Provide the (X, Y) coordinate of the cell's center where the given text is located.  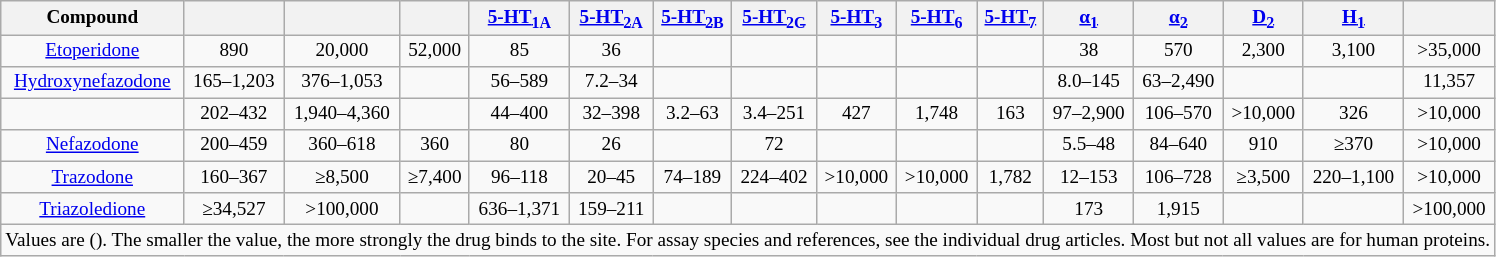
52,000 (434, 51)
1,782 (1010, 177)
2,300 (1263, 51)
427 (856, 114)
5-HT2B (692, 18)
96–118 (519, 177)
Compound (92, 18)
326 (1353, 114)
165–1,203 (234, 82)
≥3,500 (1263, 177)
≥8,500 (342, 177)
106–728 (1179, 177)
5-HT1A (519, 18)
570 (1179, 51)
5.5–48 (1089, 145)
≥34,527 (234, 209)
636–1,371 (519, 209)
26 (610, 145)
H1 (1353, 18)
1,915 (1179, 209)
Etoperidone (92, 51)
36 (610, 51)
3.4–251 (774, 114)
160–367 (234, 177)
38 (1089, 51)
α1 (1089, 18)
α2 (1179, 18)
5-HT2C (774, 18)
80 (519, 145)
85 (519, 51)
Nefazodone (92, 145)
1,940–4,360 (342, 114)
159–211 (610, 209)
Hydroxynefazodone (92, 82)
3,100 (1353, 51)
11,357 (1450, 82)
20,000 (342, 51)
32–398 (610, 114)
910 (1263, 145)
5-HT7 (1010, 18)
163 (1010, 114)
1,748 (936, 114)
74–189 (692, 177)
Trazodone (92, 177)
202–432 (234, 114)
5-HT6 (936, 18)
220–1,100 (1353, 177)
200–459 (234, 145)
84–640 (1179, 145)
3.2–63 (692, 114)
≥7,400 (434, 177)
12–153 (1089, 177)
72 (774, 145)
5-HT3 (856, 18)
D2 (1263, 18)
56–589 (519, 82)
173 (1089, 209)
5-HT2A (610, 18)
>35,000 (1450, 51)
360 (434, 145)
8.0–145 (1089, 82)
106–570 (1179, 114)
890 (234, 51)
≥370 (1353, 145)
97–2,900 (1089, 114)
376–1,053 (342, 82)
Triazoledione (92, 209)
7.2–34 (610, 82)
63–2,490 (1179, 82)
44–400 (519, 114)
224–402 (774, 177)
360–618 (342, 145)
20–45 (610, 177)
